Pinpoint the cell where the given text exists, returning its (X, Y) midpoint coordinate. 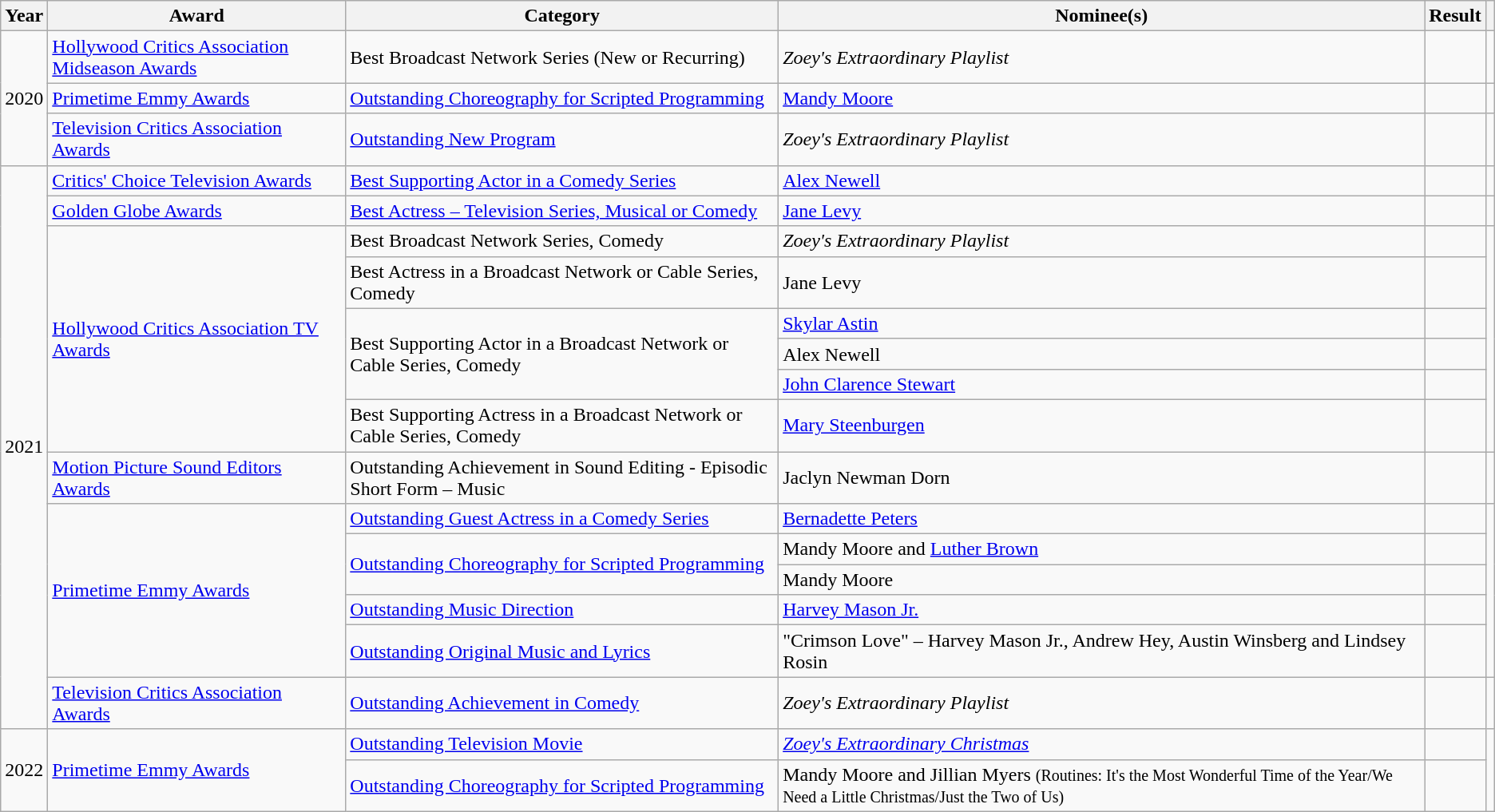
Best Supporting Actor in a Comedy Series (562, 180)
Motion Picture Sound Editors Awards (196, 477)
2020 (24, 98)
Golden Globe Awards (196, 211)
Outstanding Original Music and Lyrics (562, 652)
Harvey Mason Jr. (1102, 610)
Mandy Moore and Luther Brown (1102, 549)
Jaclyn Newman Dorn (1102, 477)
Category (562, 16)
John Clarence Stewart (1102, 384)
Best Actress – Television Series, Musical or Comedy (562, 211)
Best Supporting Actor in a Broadcast Network or Cable Series, Comedy (562, 354)
Zoey's Extraordinary Christmas (1102, 744)
Bernadette Peters (1102, 519)
Best Supporting Actress in a Broadcast Network or Cable Series, Comedy (562, 425)
Hollywood Critics Association Midseason Awards (196, 57)
Outstanding Guest Actress in a Comedy Series (562, 519)
2022 (24, 770)
Outstanding Music Direction (562, 610)
Outstanding New Program (562, 139)
Hollywood Critics Association TV Awards (196, 339)
Mandy Moore and Jillian Myers (Routines: It's the Most Wonderful Time of the Year/We Need a Little Christmas/Just the Two of Us) (1102, 786)
Outstanding Achievement in Comedy (562, 703)
Outstanding Achievement in Sound Editing - Episodic Short Form – Music (562, 477)
Year (24, 16)
Skylar Astin (1102, 323)
Award (196, 16)
Mary Steenburgen (1102, 425)
Outstanding Television Movie (562, 744)
2021 (24, 447)
Best Actress in a Broadcast Network or Cable Series, Comedy (562, 283)
Best Broadcast Network Series, Comedy (562, 241)
Nominee(s) (1102, 16)
Result (1455, 16)
"Crimson Love" – Harvey Mason Jr., Andrew Hey, Austin Winsberg and Lindsey Rosin (1102, 652)
Best Broadcast Network Series (New or Recurring) (562, 57)
Critics' Choice Television Awards (196, 180)
